Scan for the cell matching the given text and deliver its (X, Y) coordinate at center. 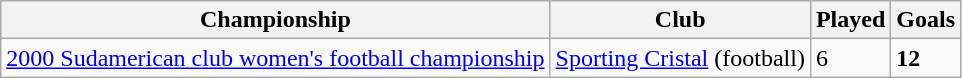
Goals (926, 20)
Club (680, 20)
6 (850, 58)
2000 Sudamerican club women's football championship (276, 58)
12 (926, 58)
Played (850, 20)
Championship (276, 20)
Sporting Cristal (football) (680, 58)
